Determine the (x, y) coordinate at the center of the cell enclosing the given text.  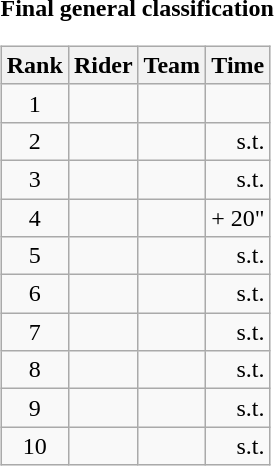
Rider (103, 65)
+ 20" (238, 217)
9 (34, 408)
2 (34, 141)
5 (34, 256)
4 (34, 217)
10 (34, 446)
3 (34, 179)
Rank (34, 65)
Team (172, 65)
Time (238, 65)
8 (34, 370)
6 (34, 294)
1 (34, 103)
7 (34, 332)
